Output the [X, Y] coordinate of the center of the cell containing the given text.  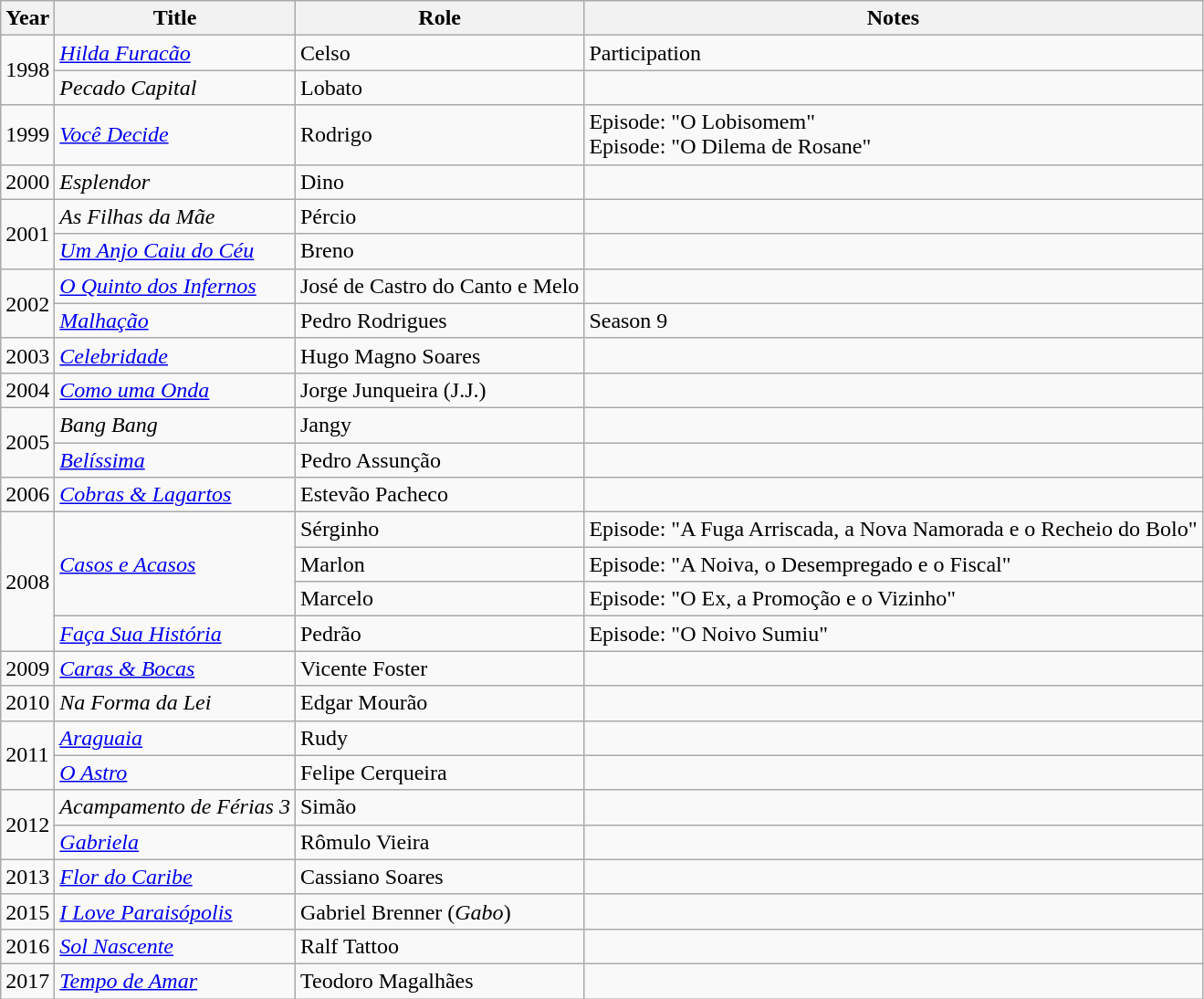
Rodrigo [439, 135]
I Love Paraisópolis [175, 911]
Episode: "A Fuga Arriscada, a Nova Namorada e o Recheio do Bolo" [893, 530]
1999 [27, 135]
Cobras & Lagartos [175, 495]
2004 [27, 390]
José de Castro do Canto e Melo [439, 286]
2010 [27, 703]
2005 [27, 442]
Pedro Rodrigues [439, 321]
Notes [893, 18]
O Astro [175, 773]
Pércio [439, 216]
Gabriel Brenner (Gabo) [439, 911]
Tempo de Amar [175, 981]
Faça Sua História [175, 634]
2012 [27, 825]
Celso [439, 53]
Caras & Bocas [175, 668]
O Quinto dos Infernos [175, 286]
Episode: "A Noiva, o Desempregado e o Fiscal" [893, 564]
Breno [439, 251]
2016 [27, 946]
Acampamento de Férias 3 [175, 807]
Estevão Pacheco [439, 495]
2006 [27, 495]
Edgar Mourão [439, 703]
2013 [27, 877]
Season 9 [893, 321]
Belíssima [175, 459]
Marcelo [439, 599]
2002 [27, 303]
Dino [439, 182]
Um Anjo Caiu do Céu [175, 251]
Araguaia [175, 738]
Ralf Tattoo [439, 946]
Title [175, 18]
Rudy [439, 738]
Como uma Onda [175, 390]
Hilda Furacão [175, 53]
Simão [439, 807]
2017 [27, 981]
2003 [27, 355]
2001 [27, 234]
Pecado Capital [175, 88]
Sol Nascente [175, 946]
Hugo Magno Soares [439, 355]
Vicente Foster [439, 668]
2009 [27, 668]
Episode: "O Noivo Sumiu" [893, 634]
Pedrão [439, 634]
Jangy [439, 425]
Role [439, 18]
2000 [27, 182]
2011 [27, 755]
Flor do Caribe [175, 877]
Você Decide [175, 135]
Casos e Acasos [175, 564]
As Filhas da Mãe [175, 216]
Celebridade [175, 355]
Na Forma da Lei [175, 703]
Malhação [175, 321]
Rômulo Vieira [439, 842]
Jorge Junqueira (J.J.) [439, 390]
Episode: "O Lobisomem" Episode: "O Dilema de Rosane" [893, 135]
Participation [893, 53]
Year [27, 18]
Episode: "O Ex, a Promoção e o Vizinho" [893, 599]
Lobato [439, 88]
Gabriela [175, 842]
Marlon [439, 564]
Sérginho [439, 530]
1998 [27, 70]
Cassiano Soares [439, 877]
Teodoro Magalhães [439, 981]
Bang Bang [175, 425]
2015 [27, 911]
Pedro Assunção [439, 459]
Esplendor [175, 182]
Felipe Cerqueira [439, 773]
2008 [27, 582]
